Capture the cell that displays the provided text and extract its [x, y] central coordinate. 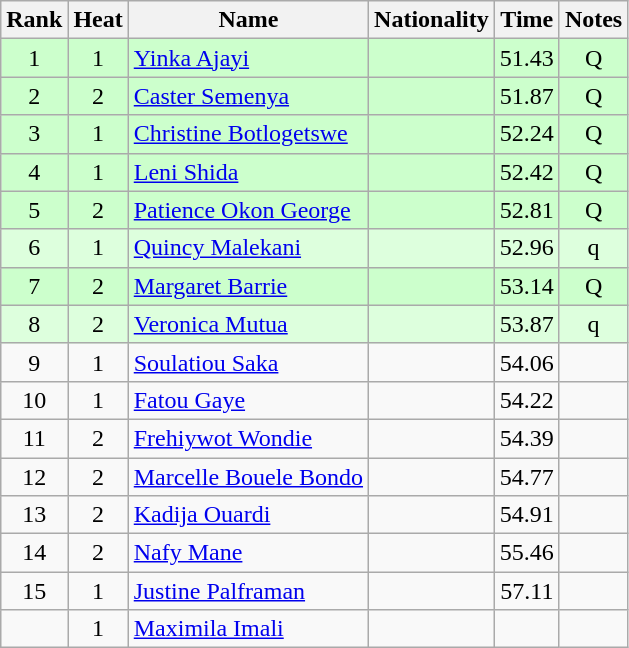
Christine Botlogetswe [248, 134]
Maximila Imali [248, 629]
51.43 [526, 58]
52.24 [526, 134]
Time [526, 20]
Fatou Gaye [248, 400]
Soulatiou Saka [248, 362]
Margaret Barrie [248, 286]
53.14 [526, 286]
11 [34, 438]
Kadija Ouardi [248, 515]
Frehiywot Wondie [248, 438]
Nationality [432, 20]
54.77 [526, 477]
5 [34, 210]
9 [34, 362]
Justine Palframan [248, 591]
7 [34, 286]
54.39 [526, 438]
52.96 [526, 248]
Name [248, 20]
8 [34, 324]
Caster Semenya [248, 96]
Veronica Mutua [248, 324]
3 [34, 134]
15 [34, 591]
Marcelle Bouele Bondo [248, 477]
Leni Shida [248, 172]
Quincy Malekani [248, 248]
4 [34, 172]
54.91 [526, 515]
Heat [98, 20]
Notes [593, 20]
57.11 [526, 591]
52.81 [526, 210]
Patience Okon George [248, 210]
51.87 [526, 96]
12 [34, 477]
Nafy Mane [248, 553]
6 [34, 248]
52.42 [526, 172]
54.22 [526, 400]
10 [34, 400]
Yinka Ajayi [248, 58]
13 [34, 515]
53.87 [526, 324]
14 [34, 553]
54.06 [526, 362]
Rank [34, 20]
55.46 [526, 553]
